Pinpoint the cell where the given text exists, returning its [X, Y] midpoint coordinate. 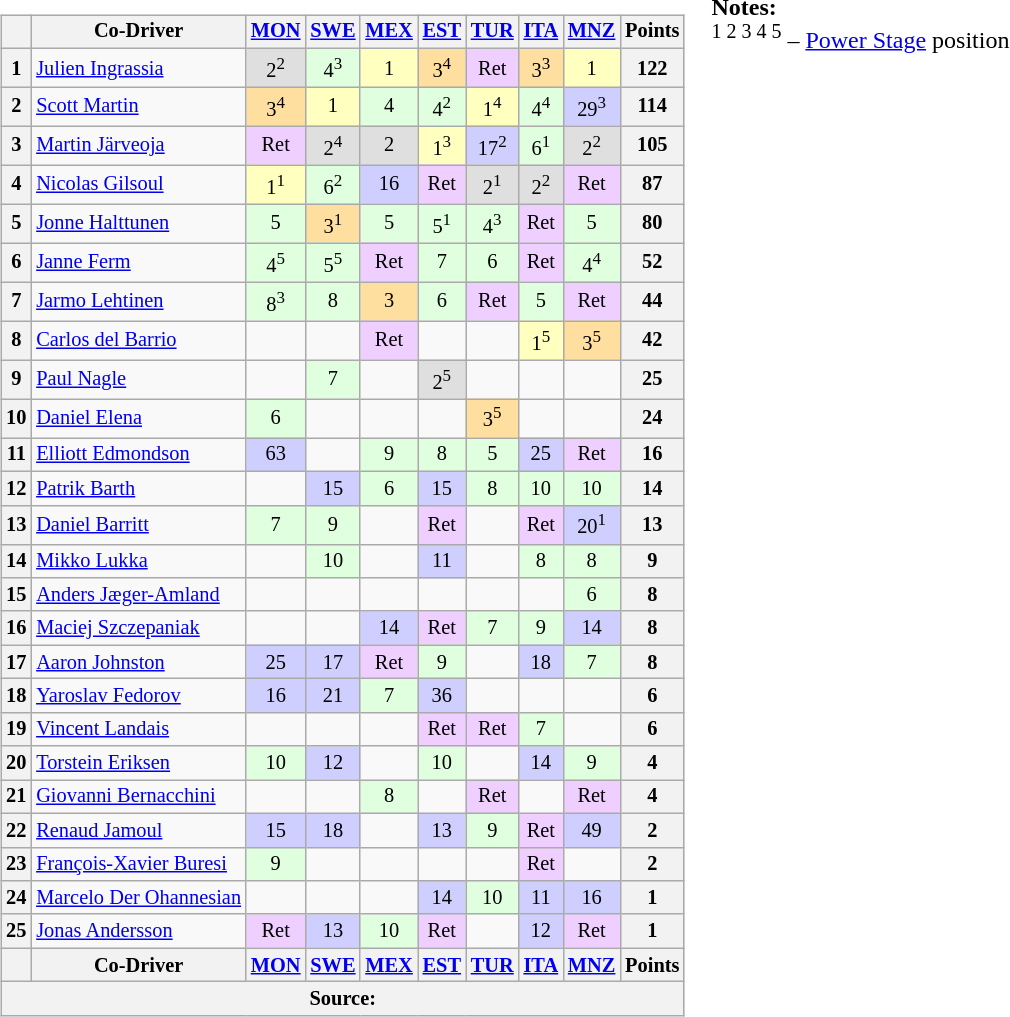
172 [492, 146]
83 [276, 302]
55 [332, 262]
Jonas Andersson [138, 931]
20 [16, 763]
49 [592, 830]
Martin Järveoja [138, 146]
Daniel Barritt [138, 524]
Jonne Halttunen [138, 224]
Torstein Eriksen [138, 763]
Vincent Landais [138, 729]
Mikko Lukka [138, 561]
Carlos del Barrio [138, 340]
Marcelo Der Ohannesian [138, 898]
Scott Martin [138, 106]
36 [442, 696]
Aaron Johnston [138, 662]
80 [652, 224]
45 [276, 262]
Source: [342, 999]
52 [652, 262]
Janne Ferm [138, 262]
Anders Jæger-Amland [138, 595]
87 [652, 184]
Nicolas Gilsoul [138, 184]
Daniel Elena [138, 418]
51 [442, 224]
105 [652, 146]
Elliott Edmondson [138, 455]
François-Xavier Buresi [138, 864]
201 [592, 524]
Renaud Jamoul [138, 830]
Maciej Szczepaniak [138, 628]
114 [652, 106]
Yaroslav Fedorov [138, 696]
31 [332, 224]
23 [16, 864]
Julien Ingrassia [138, 68]
Giovanni Bernacchini [138, 797]
62 [332, 184]
63 [276, 455]
Patrik Barth [138, 488]
293 [592, 106]
33 [541, 68]
61 [541, 146]
Jarmo Lehtinen [138, 302]
122 [652, 68]
19 [16, 729]
Paul Nagle [138, 380]
